Return [x, y] of the center of cell containing provided text 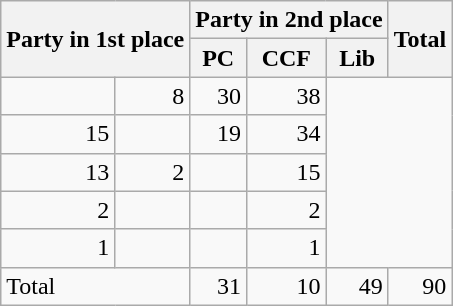
34 [287, 134]
Party in 2nd place [289, 20]
PC [218, 58]
30 [218, 96]
13 [58, 172]
8 [152, 96]
31 [218, 286]
90 [420, 286]
49 [357, 286]
19 [218, 134]
38 [287, 96]
CCF [287, 58]
10 [287, 286]
Party in 1st place [96, 39]
Lib [357, 58]
